Return the (X, Y) coordinate for the center point of the cell that contains the specified text.  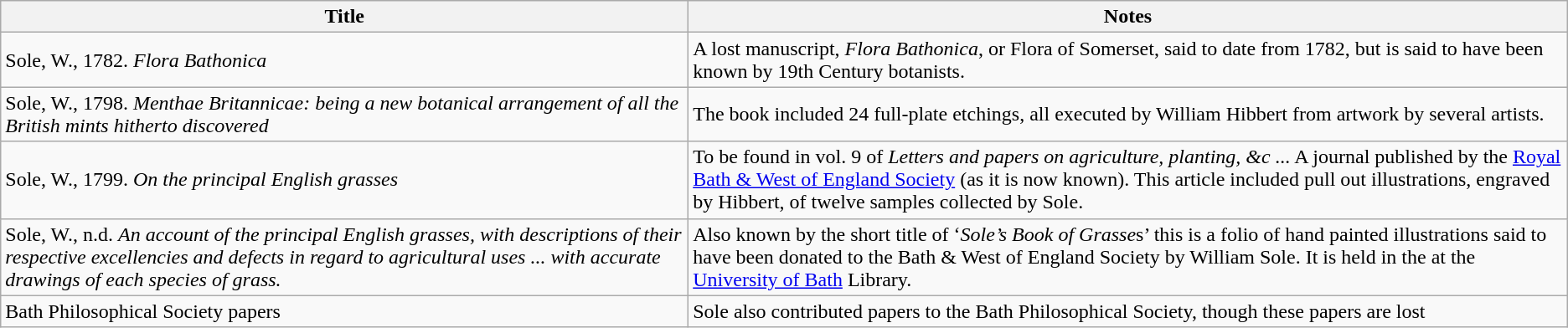
Sole, W., 1799. On the principal English grasses (345, 180)
Sole, W., 1798. Menthae Britannicae: being a new botanical arrangement of all the British mints hitherto discovered (345, 114)
Title (345, 17)
Notes (1128, 17)
Sole, W., 1782. Flora Bathonica (345, 60)
Sole also contributed papers to the Bath Philosophical Society, though these papers are lost (1128, 311)
A lost manuscript, Flora Bathonica, or Flora of Somerset, said to date from 1782, but is said to have been known by 19th Century botanists. (1128, 60)
Bath Philosophical Society papers (345, 311)
The book included 24 full-plate etchings, all executed by William Hibbert from artwork by several artists. (1128, 114)
